Provide the (X, Y) coordinate of the cell's center where the given text is located.  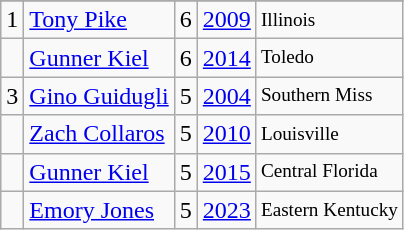
Gino Guidugli (99, 96)
2009 (226, 20)
2015 (226, 172)
2023 (226, 210)
Zach Collaros (99, 134)
2014 (226, 58)
Eastern Kentucky (329, 210)
Tony Pike (99, 20)
2004 (226, 96)
Southern Miss (329, 96)
Toledo (329, 58)
3 (12, 96)
2010 (226, 134)
Illinois (329, 20)
Louisville (329, 134)
Emory Jones (99, 210)
1 (12, 20)
Central Florida (329, 172)
